Extract the [X, Y] coordinate from the center of the cell holding the provided text.  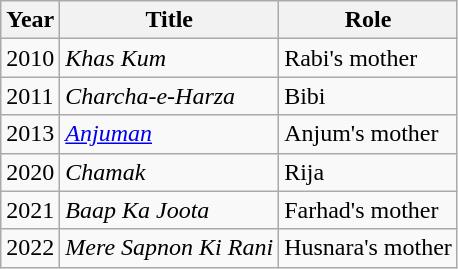
2011 [30, 96]
Khas Kum [170, 58]
Chamak [170, 172]
Rabi's mother [368, 58]
2022 [30, 248]
2020 [30, 172]
Anjuman [170, 134]
Year [30, 20]
Bibi [368, 96]
2021 [30, 210]
Mere Sapnon Ki Rani [170, 248]
Charcha-e-Harza [170, 96]
Husnara's mother [368, 248]
Role [368, 20]
Title [170, 20]
Farhad's mother [368, 210]
Anjum's mother [368, 134]
2013 [30, 134]
Baap Ka Joota [170, 210]
2010 [30, 58]
Rija [368, 172]
